From the cell containing the given text, extract its center point as (x, y) coordinate. 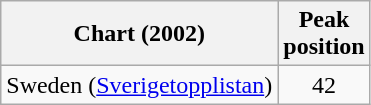
Chart (2002) (140, 34)
Sweden (Sverigetopplistan) (140, 85)
42 (324, 85)
Peakposition (324, 34)
